Determine the [X, Y] coordinate at the center of the cell enclosing the given text.  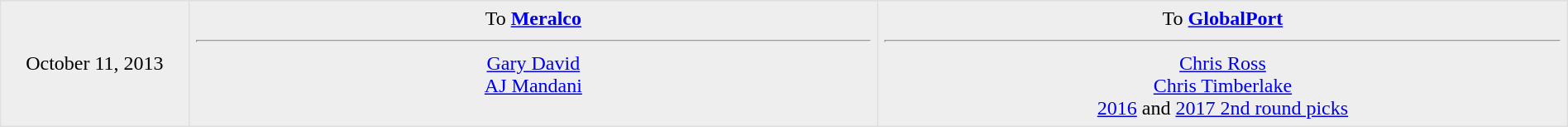
October 11, 2013 [94, 64]
To GlobalPortChris Ross Chris Timberlake 2016 and 2017 2nd round picks [1223, 64]
To MeralcoGary David AJ Mandani [533, 64]
